Scan for the cell matching the given text and deliver its [X, Y] coordinate at center. 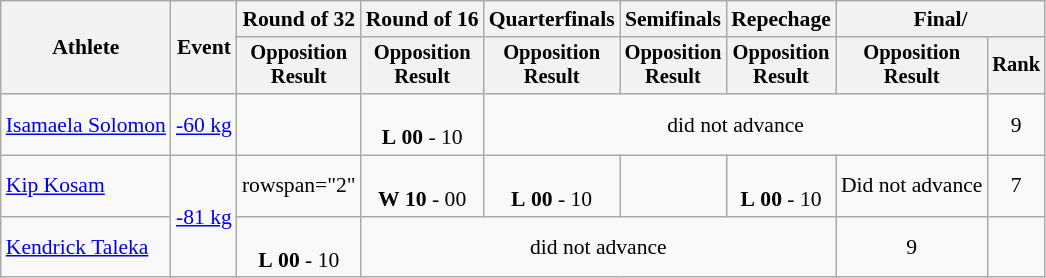
Kendrick Taleka [86, 248]
Event [204, 48]
rowspan="2" [299, 186]
Semifinals [674, 19]
W 10 - 00 [422, 186]
Round of 16 [422, 19]
Isamaela Solomon [86, 124]
Athlete [86, 48]
Round of 32 [299, 19]
Did not advance [912, 186]
Kip Kosam [86, 186]
Repechage [781, 19]
Final/ [940, 19]
-81 kg [204, 217]
Rank [1016, 66]
-60 kg [204, 124]
7 [1016, 186]
Quarterfinals [552, 19]
